Pinpoint the cell where the given text exists, returning its (X, Y) midpoint coordinate. 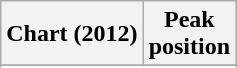
Peakposition (189, 34)
Chart (2012) (72, 34)
